Scan for the cell matching the given text and deliver its [x, y] coordinate at center. 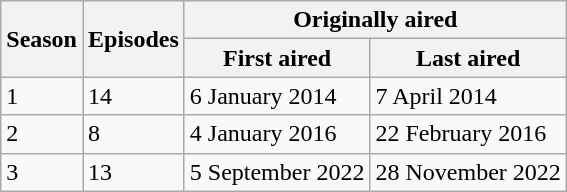
28 November 2022 [468, 172]
Originally aired [375, 20]
Last aired [468, 58]
14 [133, 96]
13 [133, 172]
3 [42, 172]
Episodes [133, 39]
7 April 2014 [468, 96]
First aired [277, 58]
8 [133, 134]
22 February 2016 [468, 134]
1 [42, 96]
6 January 2014 [277, 96]
2 [42, 134]
5 September 2022 [277, 172]
4 January 2016 [277, 134]
Season [42, 39]
